Extract the (x, y) coordinate from the center of the cell holding the provided text.  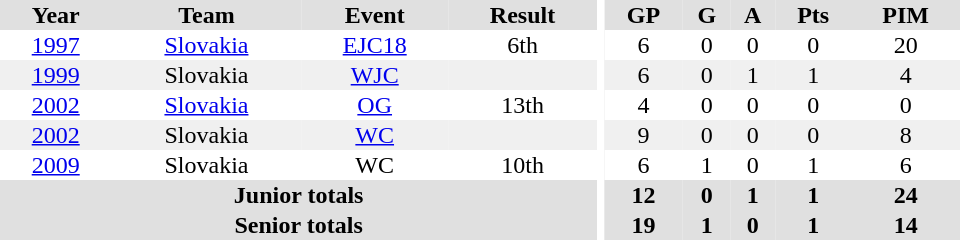
2009 (56, 165)
10th (522, 165)
Year (56, 15)
Junior totals (298, 195)
12 (644, 195)
OG (375, 105)
19 (644, 225)
EJC18 (375, 45)
1999 (56, 75)
A (752, 15)
Result (522, 15)
1997 (56, 45)
G (706, 15)
13th (522, 105)
Pts (813, 15)
6th (522, 45)
Event (375, 15)
Team (206, 15)
8 (906, 135)
PIM (906, 15)
20 (906, 45)
14 (906, 225)
WJC (375, 75)
9 (644, 135)
24 (906, 195)
GP (644, 15)
Senior totals (298, 225)
